Return the [X, Y] coordinate for the center point of the cell that contains the specified text.  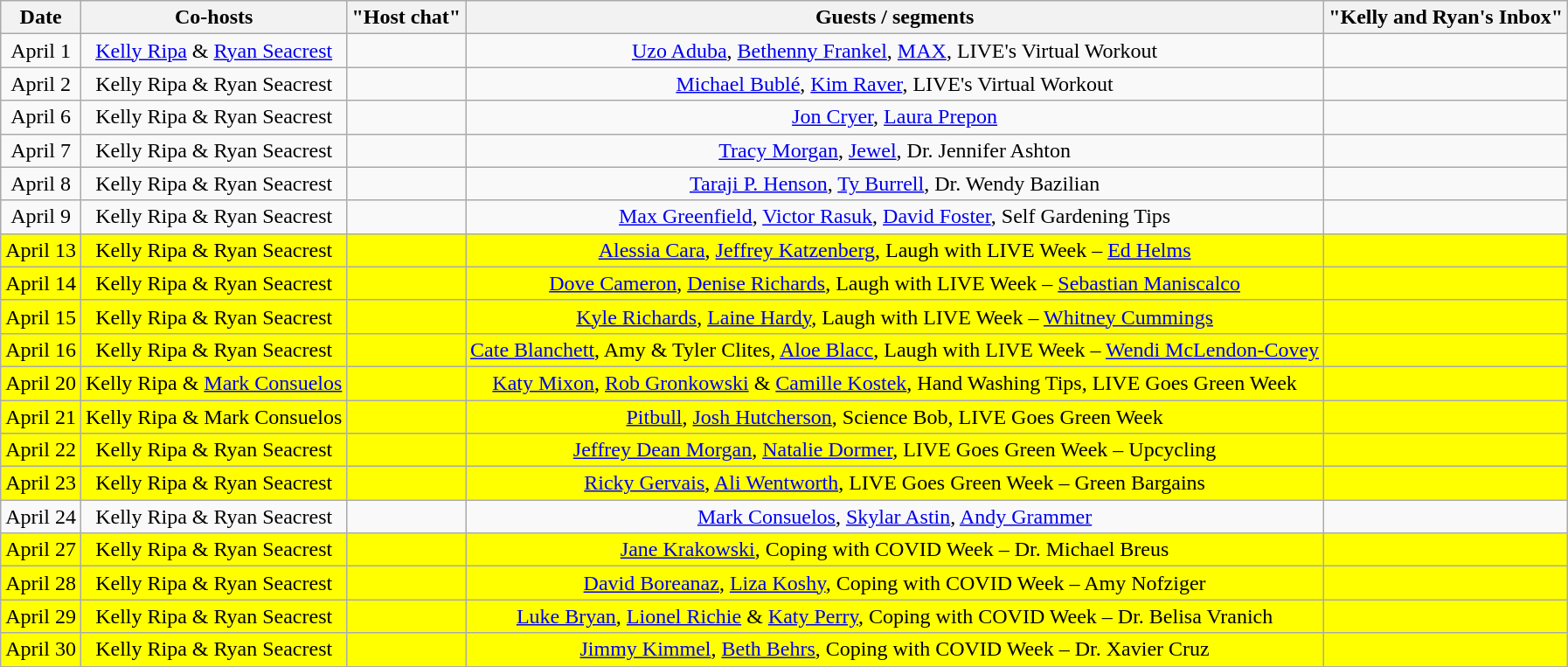
April 14 [41, 283]
April 29 [41, 616]
April 24 [41, 517]
April 6 [41, 117]
April 30 [41, 650]
April 16 [41, 350]
Jeffrey Dean Morgan, Natalie Dormer, LIVE Goes Green Week – Upcycling [895, 450]
Kyle Richards, Laine Hardy, Laugh with LIVE Week – Whitney Cummings [895, 316]
"Kelly and Ryan's Inbox" [1446, 17]
April 27 [41, 550]
Jon Cryer, Laura Prepon [895, 117]
Jimmy Kimmel, Beth Behrs, Coping with COVID Week – Dr. Xavier Cruz [895, 650]
Dove Cameron, Denise Richards, Laugh with LIVE Week – Sebastian Maniscalco [895, 283]
April 13 [41, 250]
Michael Bublé, Kim Raver, LIVE's Virtual Workout [895, 84]
Guests / segments [895, 17]
Uzo Aduba, Bethenny Frankel, MAX, LIVE's Virtual Workout [895, 51]
April 23 [41, 483]
Katy Mixon, Rob Gronkowski & Camille Kostek, Hand Washing Tips, LIVE Goes Green Week [895, 383]
Pitbull, Josh Hutcherson, Science Bob, LIVE Goes Green Week [895, 417]
April 15 [41, 316]
Max Greenfield, Victor Rasuk, David Foster, Self Gardening Tips [895, 217]
David Boreanaz, Liza Koshy, Coping with COVID Week – Amy Nofziger [895, 583]
Date [41, 17]
Mark Consuelos, Skylar Astin, Andy Grammer [895, 517]
April 8 [41, 184]
Cate Blanchett, Amy & Tyler Clites, Aloe Blacc, Laugh with LIVE Week – Wendi McLendon-Covey [895, 350]
Alessia Cara, Jeffrey Katzenberg, Laugh with LIVE Week – Ed Helms [895, 250]
Co-hosts [213, 17]
Ricky Gervais, Ali Wentworth, LIVE Goes Green Week – Green Bargains [895, 483]
April 7 [41, 150]
April 2 [41, 84]
April 22 [41, 450]
"Host chat" [406, 17]
April 20 [41, 383]
Tracy Morgan, Jewel, Dr. Jennifer Ashton [895, 150]
April 1 [41, 51]
April 28 [41, 583]
Luke Bryan, Lionel Richie & Katy Perry, Coping with COVID Week – Dr. Belisa Vranich [895, 616]
Jane Krakowski, Coping with COVID Week – Dr. Michael Breus [895, 550]
April 9 [41, 217]
April 21 [41, 417]
Taraji P. Henson, Ty Burrell, Dr. Wendy Bazilian [895, 184]
